Scan for the cell matching the given text and deliver its [X, Y] coordinate at center. 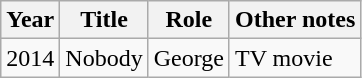
George [188, 58]
Year [30, 20]
2014 [30, 58]
Role [188, 20]
Other notes [294, 20]
Nobody [104, 58]
Title [104, 20]
TV movie [294, 58]
